Find where the given text appears and provide that cell's center as (x, y) coordinate. 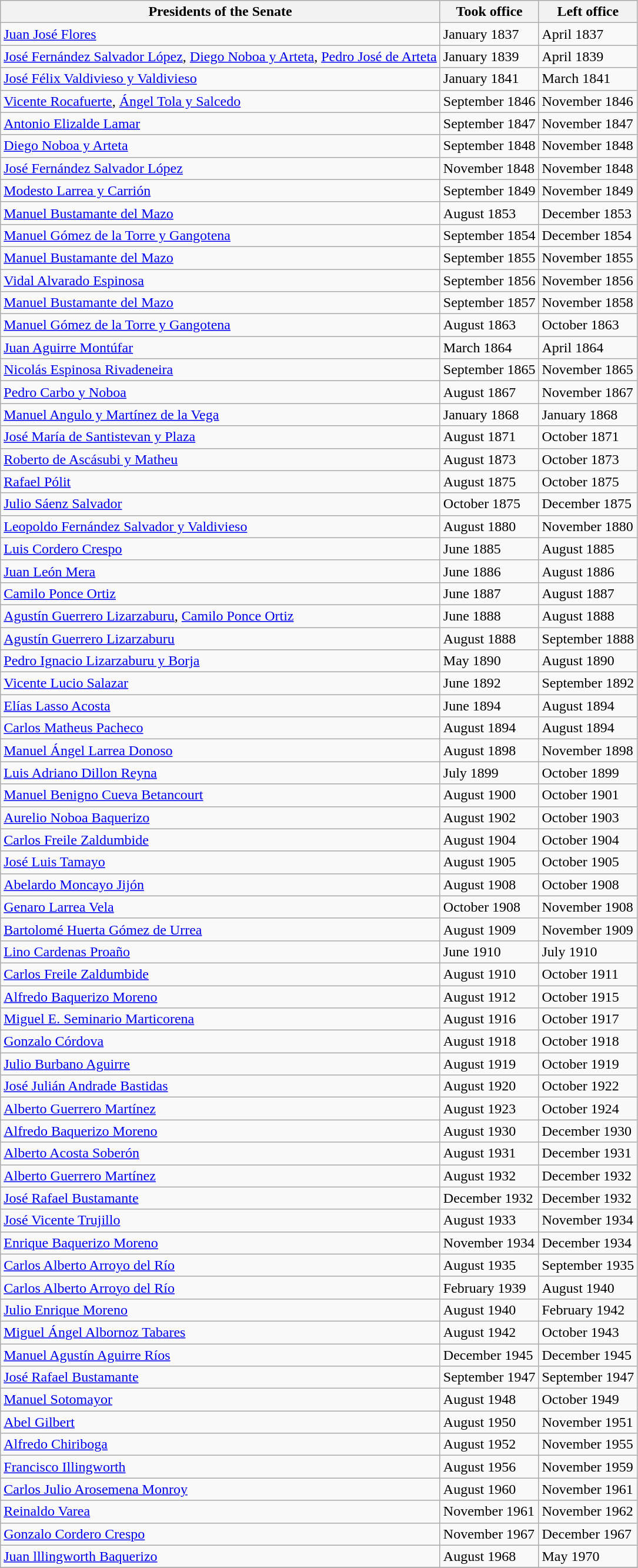
Elías Lasso Acosta (221, 706)
August 1875 (489, 482)
September 1846 (489, 101)
Julio Enrique Moreno (221, 1310)
Abel Gilbert (221, 1422)
May 1970 (588, 1556)
José Vicente Trujillo (221, 1220)
January 1841 (489, 79)
Modesto Larrea y Carrión (221, 191)
October 1901 (588, 795)
Genaro Larrea Vela (221, 907)
Aurelio Noboa Baquerizo (221, 818)
December 1934 (588, 1243)
José Fernández Salvador López, Diego Noboa y Arteta, Pedro José de Arteta (221, 56)
August 1880 (489, 526)
August 1853 (489, 213)
August 1898 (489, 750)
June 1886 (489, 571)
Vicente Rocafuerte, Ángel Tola y Salcedo (221, 101)
August 1933 (489, 1220)
December 1854 (588, 235)
August 1923 (489, 1109)
August 1932 (489, 1176)
November 1856 (588, 281)
Manuel Angulo y Martínez de la Vega (221, 415)
November 1898 (588, 750)
August 1956 (489, 1467)
Pedro Ignacio Lizarzaburu y Borja (221, 661)
Alberto Acosta Soberón (221, 1153)
Miguel Ángel Albornoz Tabares (221, 1332)
Antonio Elizalde Lamar (221, 124)
November 1880 (588, 526)
Julio Burbano Aguirre (221, 1064)
April 1839 (588, 56)
Roberto de Ascásubi y Matheu (221, 459)
August 1930 (489, 1131)
Gonzalo Córdova (221, 1042)
October 1871 (588, 437)
September 1855 (489, 258)
Camilo Ponce Ortiz (221, 593)
May 1890 (489, 661)
Pedro Carbo y Noboa (221, 392)
June 1910 (489, 952)
Leopoldo Fernández Salvador y Valdivieso (221, 526)
November 1846 (588, 101)
March 1864 (489, 348)
José Félix Valdivieso y Valdivieso (221, 79)
September 1857 (489, 303)
Left office (588, 12)
Juan lllingworth Baquerizo (221, 1556)
June 1888 (489, 616)
Reinaldo Varea (221, 1512)
September 1888 (588, 638)
December 1853 (588, 213)
August 1867 (489, 392)
June 1887 (489, 593)
August 1916 (489, 1019)
November 1865 (588, 370)
Manuel Agustín Aguirre Ríos (221, 1355)
Presidents of the Senate (221, 12)
Lino Cardenas Proaño (221, 952)
April 1864 (588, 348)
August 1887 (588, 593)
Luis Cordero Crespo (221, 549)
August 1912 (489, 997)
September 1847 (489, 124)
October 1911 (588, 974)
October 1943 (588, 1332)
November 1967 (489, 1534)
November 1951 (588, 1422)
Carlos Julio Arosemena Monroy (221, 1489)
Diego Noboa y Arteta (221, 146)
November 1962 (588, 1512)
Agustín Guerrero Lizarzaburu (221, 638)
Agustín Guerrero Lizarzaburu, Camilo Ponce Ortiz (221, 616)
Juan León Mera (221, 571)
October 1905 (588, 862)
December 1875 (588, 504)
November 1849 (588, 191)
Rafael Pólit (221, 482)
August 1905 (489, 862)
August 1873 (489, 459)
August 1908 (489, 885)
October 1917 (588, 1019)
Manuel Benigno Cueva Betancourt (221, 795)
August 1885 (588, 549)
September 1865 (489, 370)
March 1841 (588, 79)
August 1871 (489, 437)
José Julián Andrade Bastidas (221, 1086)
September 1854 (489, 235)
Took office (489, 12)
Manuel Ángel Larrea Donoso (221, 750)
August 1886 (588, 571)
August 1950 (489, 1422)
December 1931 (588, 1153)
April 1837 (588, 34)
Francisco Illingworth (221, 1467)
Manuel Sotomayor (221, 1400)
August 1948 (489, 1400)
August 1968 (489, 1556)
Juan José Flores (221, 34)
November 1959 (588, 1467)
Gonzalo Cordero Crespo (221, 1534)
Alfredo Chiriboga (221, 1444)
October 1904 (588, 840)
October 1903 (588, 818)
December 1967 (588, 1534)
Luis Adriano Dillon Reyna (221, 773)
November 1847 (588, 124)
José María de Santistevan y Plaza (221, 437)
November 1908 (588, 907)
Juan Aguirre Montúfar (221, 348)
September 1935 (588, 1265)
August 1902 (489, 818)
October 1863 (588, 325)
December 1930 (588, 1131)
Vicente Lucio Salazar (221, 683)
Vidal Alvarado Espinosa (221, 281)
October 1915 (588, 997)
October 1919 (588, 1064)
September 1848 (489, 146)
September 1892 (588, 683)
August 1942 (489, 1332)
August 1904 (489, 840)
October 1924 (588, 1109)
August 1931 (489, 1153)
February 1939 (489, 1287)
Julio Sáenz Salvador (221, 504)
November 1909 (588, 929)
Miguel E. Seminario Marticorena (221, 1019)
September 1856 (489, 281)
November 1855 (588, 258)
June 1894 (489, 706)
Bartolomé Huerta Gómez de Urrea (221, 929)
Nicolás Espinosa Rivadeneira (221, 370)
José Luis Tamayo (221, 862)
August 1952 (489, 1444)
October 1949 (588, 1400)
Abelardo Moncayo Jijón (221, 885)
August 1909 (489, 929)
August 1918 (489, 1042)
Carlos Matheus Pacheco (221, 728)
November 1858 (588, 303)
November 1955 (588, 1444)
July 1899 (489, 773)
November 1867 (588, 392)
February 1942 (588, 1310)
August 1910 (489, 974)
June 1885 (489, 549)
January 1837 (489, 34)
August 1935 (489, 1265)
October 1922 (588, 1086)
August 1890 (588, 661)
José Fernández Salvador López (221, 168)
August 1863 (489, 325)
August 1960 (489, 1489)
August 1919 (489, 1064)
October 1873 (588, 459)
October 1918 (588, 1042)
August 1900 (489, 795)
Enrique Baquerizo Moreno (221, 1243)
January 1839 (489, 56)
September 1849 (489, 191)
June 1892 (489, 683)
July 1910 (588, 952)
October 1899 (588, 773)
August 1920 (489, 1086)
